Locate the cell with the specified text and output its [x, y] center coordinate. 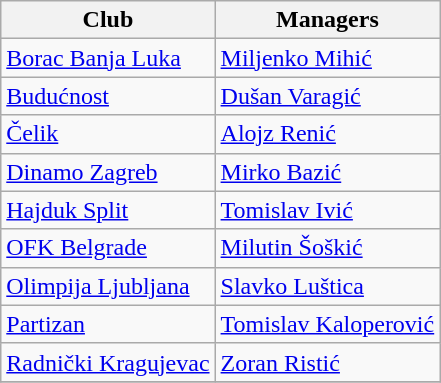
Club [108, 20]
Dušan Varagić [328, 96]
Dinamo Zagreb [108, 172]
Tomislav Kaloperović [328, 324]
Miljenko Mihić [328, 58]
Partizan [108, 324]
Budućnost [108, 96]
Hajduk Split [108, 210]
Radnički Kragujevac [108, 362]
Milutin Šoškić [328, 248]
Slavko Luštica [328, 286]
Mirko Bazić [328, 172]
OFK Belgrade [108, 248]
Zoran Ristić [328, 362]
Olimpija Ljubljana [108, 286]
Čelik [108, 134]
Borac Banja Luka [108, 58]
Alojz Renić [328, 134]
Tomislav Ivić [328, 210]
Managers [328, 20]
